Output the [X, Y] coordinate of the center of the cell containing the given text.  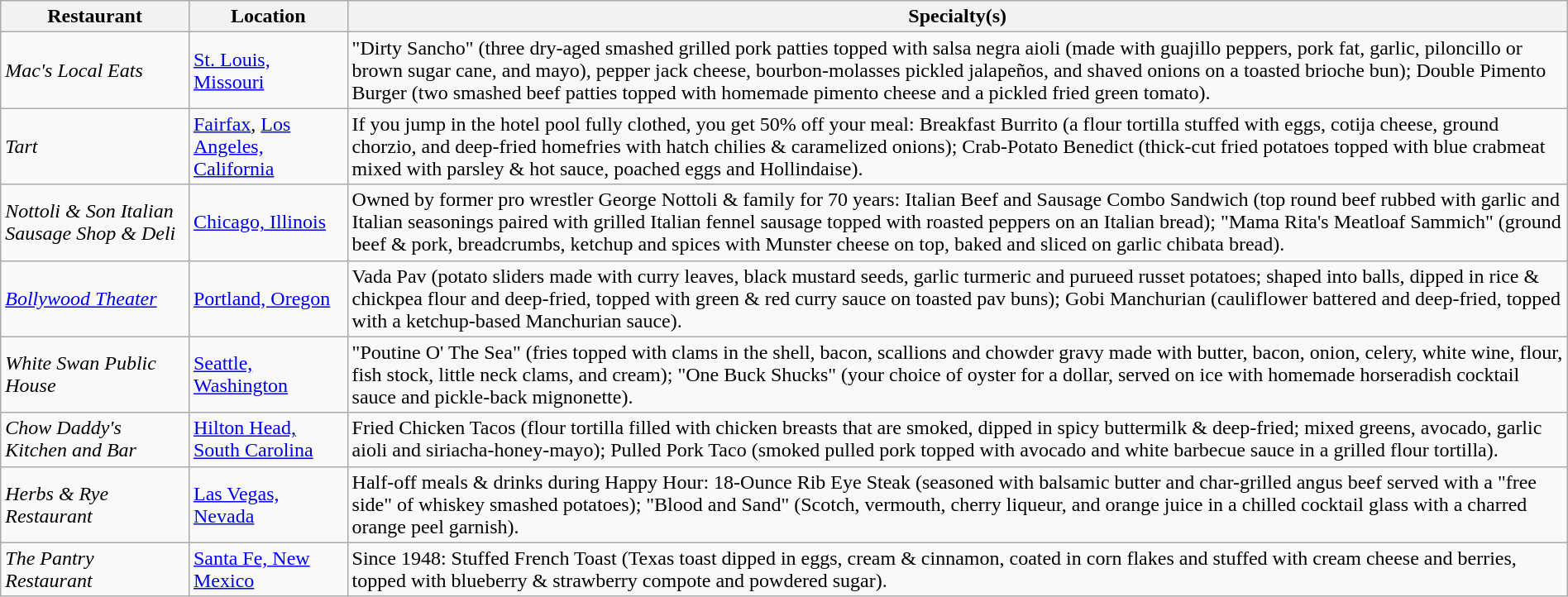
White Swan Public House [95, 375]
St. Louis, Missouri [268, 70]
Location [268, 17]
Herbs & Rye Restaurant [95, 504]
Nottoli & Son Italian Sausage Shop & Deli [95, 222]
Chow Daddy's Kitchen and Bar [95, 440]
Chicago, Illinois [268, 222]
Portland, Oregon [268, 298]
Specialty(s) [958, 17]
Fairfax, Los Angeles, California [268, 146]
Hilton Head, South Carolina [268, 440]
Bollywood Theater [95, 298]
Restaurant [95, 17]
Tart [95, 146]
Las Vegas, Nevada [268, 504]
The Pantry Restaurant [95, 569]
Mac's Local Eats [95, 70]
Santa Fe, New Mexico [268, 569]
Seattle, Washington [268, 375]
